Determine the [X, Y] coordinate at the center of the cell enclosing the given text.  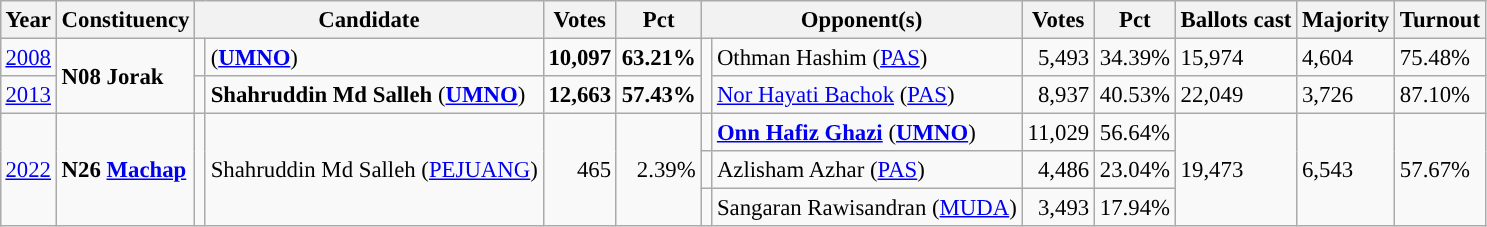
57.67% [1440, 170]
10,097 [580, 57]
12,663 [580, 95]
Nor Hayati Bachok (PAS) [867, 95]
Year [28, 20]
4,604 [1346, 57]
2013 [28, 95]
6,543 [1346, 170]
11,029 [1058, 133]
Onn Hafiz Ghazi (UMNO) [867, 133]
34.39% [1134, 57]
8,937 [1058, 95]
57.43% [658, 95]
Opponent(s) [862, 20]
Shahruddin Md Salleh (UMNO) [374, 95]
15,974 [1236, 57]
2022 [28, 170]
Shahruddin Md Salleh (PEJUANG) [374, 170]
Azlisham Azhar (PAS) [867, 170]
2.39% [658, 170]
Othman Hashim (PAS) [867, 57]
3,726 [1346, 95]
(UMNO) [374, 57]
N26 Machap [125, 170]
Candidate [369, 20]
3,493 [1058, 208]
465 [580, 170]
22,049 [1236, 95]
17.94% [1134, 208]
40.53% [1134, 95]
Majority [1346, 20]
87.10% [1440, 95]
Constituency [125, 20]
5,493 [1058, 57]
4,486 [1058, 170]
Turnout [1440, 20]
Sangaran Rawisandran (MUDA) [867, 208]
75.48% [1440, 57]
63.21% [658, 57]
23.04% [1134, 170]
2008 [28, 57]
56.64% [1134, 133]
N08 Jorak [125, 76]
Ballots cast [1236, 20]
19,473 [1236, 170]
